Search for the cell housing the specified text and yield its (X, Y) center coordinate. 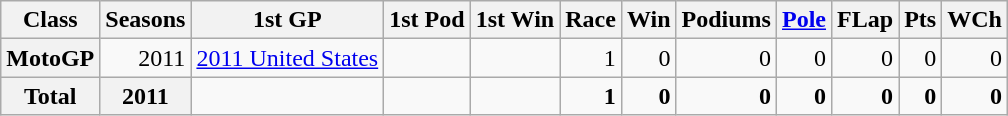
Pole (804, 20)
FLap (866, 20)
Class (50, 20)
1st GP (288, 20)
Podiums (726, 20)
Win (648, 20)
MotoGP (50, 58)
WCh (975, 20)
2011 United States (288, 58)
1st Win (515, 20)
Pts (920, 20)
Total (50, 96)
1st Pod (427, 20)
Seasons (146, 20)
Race (591, 20)
